For the text-containing cell, return its midpoint in [x, y] coordinate format. 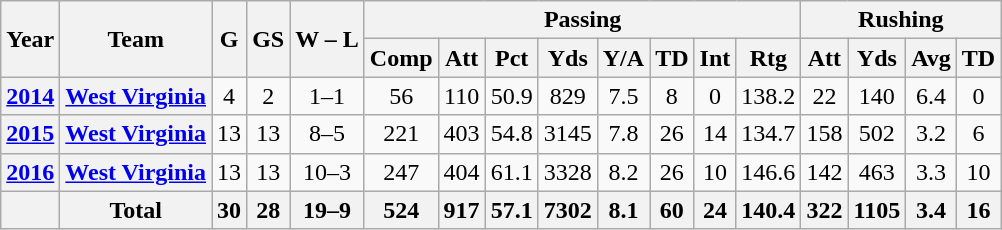
G [230, 39]
3.2 [932, 134]
2016 [30, 172]
57.1 [512, 210]
158 [824, 134]
221 [401, 134]
2 [268, 96]
3145 [568, 134]
6 [978, 134]
Int [715, 58]
917 [462, 210]
247 [401, 172]
2015 [30, 134]
142 [824, 172]
24 [715, 210]
28 [268, 210]
1105 [877, 210]
Pct [512, 58]
524 [401, 210]
61.1 [512, 172]
3.3 [932, 172]
6.4 [932, 96]
10–3 [328, 172]
16 [978, 210]
60 [672, 210]
140.4 [768, 210]
4 [230, 96]
8 [672, 96]
110 [462, 96]
8.1 [623, 210]
3.4 [932, 210]
2014 [30, 96]
50.9 [512, 96]
829 [568, 96]
GS [268, 39]
30 [230, 210]
7.5 [623, 96]
322 [824, 210]
8–5 [328, 134]
54.8 [512, 134]
Rushing [901, 20]
134.7 [768, 134]
Y/A [623, 58]
Comp [401, 58]
Team [136, 39]
Total [136, 210]
7.8 [623, 134]
Year [30, 39]
146.6 [768, 172]
403 [462, 134]
3328 [568, 172]
404 [462, 172]
19–9 [328, 210]
463 [877, 172]
7302 [568, 210]
8.2 [623, 172]
W – L [328, 39]
Avg [932, 58]
140 [877, 96]
138.2 [768, 96]
502 [877, 134]
56 [401, 96]
22 [824, 96]
Passing [582, 20]
14 [715, 134]
1–1 [328, 96]
Rtg [768, 58]
